Provide the [x, y] coordinate of the cell's center where the given text is located.  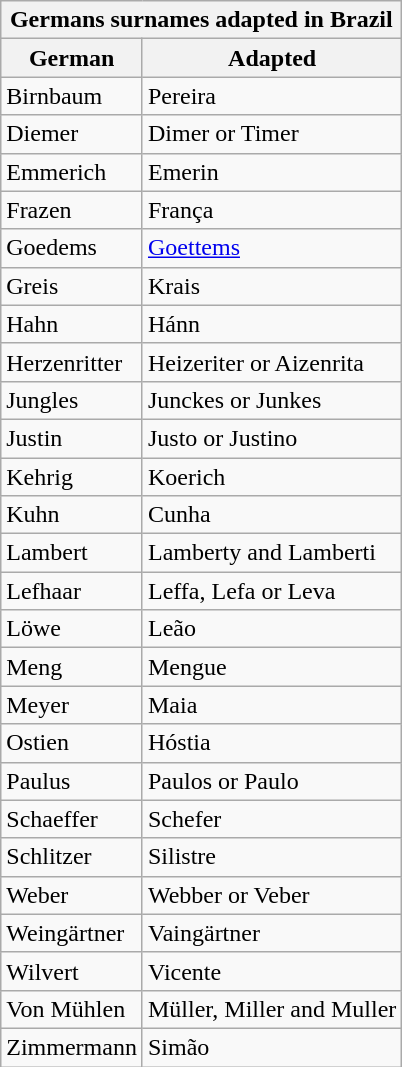
Paulus [72, 781]
Vaingärtner [272, 933]
Mengue [272, 667]
Schaeffer [72, 819]
Hóstia [272, 743]
Jungles [72, 400]
Müller, Miller and Muller [272, 1009]
Birnbaum [72, 96]
Leão [272, 629]
Koerich [272, 477]
Herzenritter [72, 362]
Schefer [272, 819]
Cunha [272, 515]
Wilvert [72, 971]
Maia [272, 705]
Lambert [72, 553]
Krais [272, 286]
Justin [72, 438]
Goedems [72, 248]
Meng [72, 667]
Pereira [272, 96]
Diemer [72, 134]
Silistre [272, 857]
Lefhaar [72, 591]
Meyer [72, 705]
Löwe [72, 629]
Simão [272, 1047]
Weingärtner [72, 933]
Junckes or Junkes [272, 400]
Heizeriter or Aizenrita [272, 362]
Leffa, Lefa or Leva [272, 591]
German [72, 58]
Emmerich [72, 172]
Kuhn [72, 515]
Hánn [272, 324]
Weber [72, 895]
Dimer or Timer [272, 134]
Germans surnames adapted in Brazil [202, 20]
Zimmermann [72, 1047]
Von Mühlen [72, 1009]
Emerin [272, 172]
Justo or Justino [272, 438]
Lamberty and Lamberti [272, 553]
Hahn [72, 324]
Adapted [272, 58]
França [272, 210]
Webber or Veber [272, 895]
Schlitzer [72, 857]
Paulos or Paulo [272, 781]
Greis [72, 286]
Ostien [72, 743]
Kehrig [72, 477]
Goettems [272, 248]
Frazen [72, 210]
Vicente [272, 971]
